Locate the cell with the specified text and output its [X, Y] center coordinate. 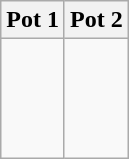
Pot 1 [33, 20]
Pot 2 [96, 20]
